Return (X, Y) of the center of cell containing provided text 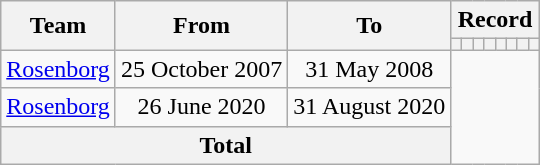
To (370, 26)
31 May 2008 (370, 69)
25 October 2007 (201, 69)
Total (226, 145)
31 August 2020 (370, 107)
Record (495, 20)
Team (58, 26)
From (201, 26)
26 June 2020 (201, 107)
